Pinpoint the cell where the given text exists, returning its (X, Y) midpoint coordinate. 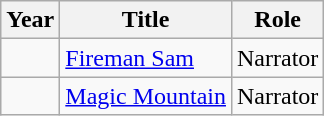
Fireman Sam (146, 58)
Title (146, 20)
Year (30, 20)
Role (277, 20)
Magic Mountain (146, 96)
